Detect which cell encompasses the target text, then output its [x, y] center coordinate. 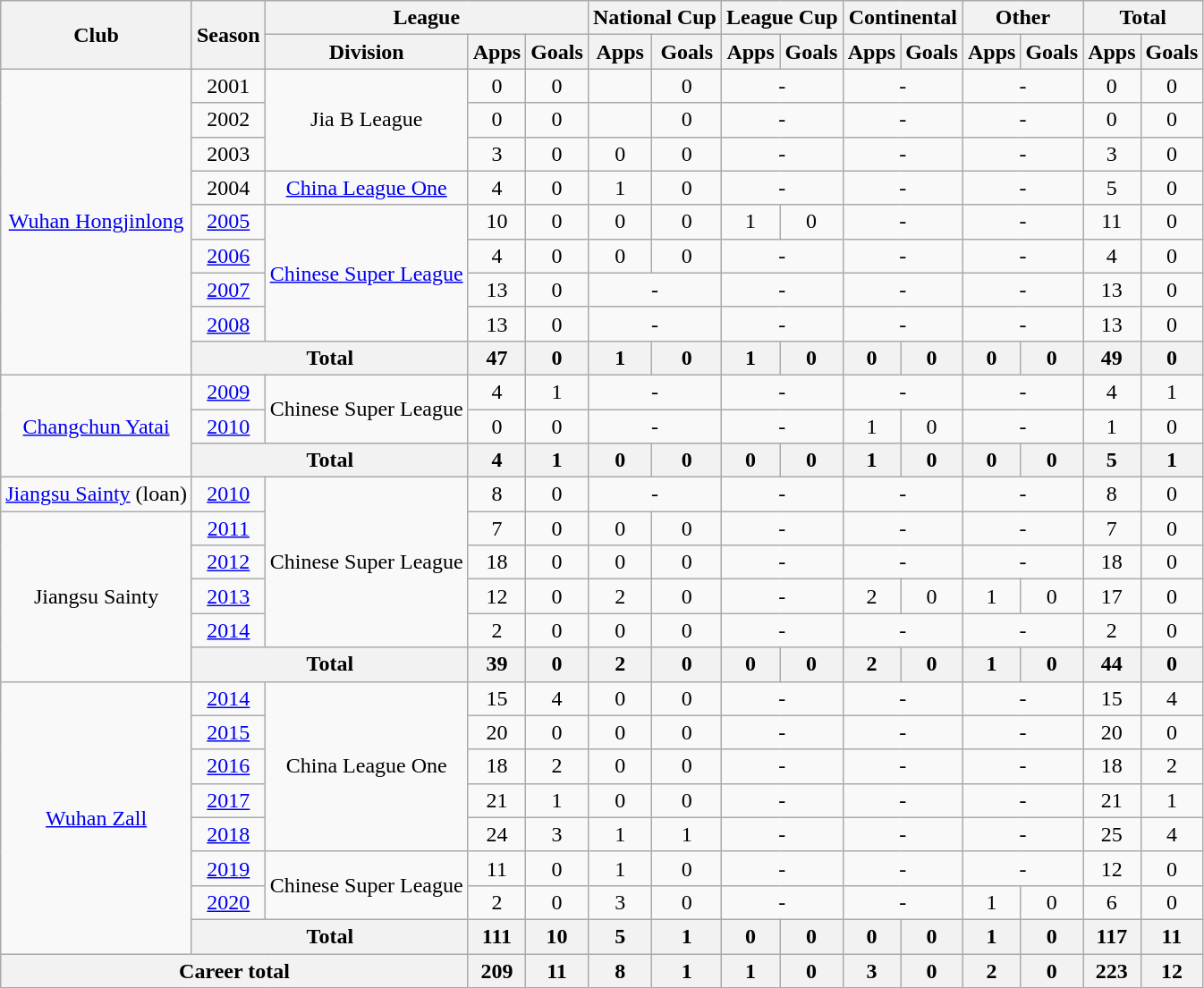
Division [367, 52]
2012 [228, 562]
2002 [228, 120]
Other [1022, 18]
2018 [228, 834]
24 [496, 834]
47 [496, 358]
League [426, 18]
2011 [228, 528]
44 [1112, 664]
2009 [228, 392]
6 [1112, 902]
17 [1112, 596]
National Cup [655, 18]
111 [496, 936]
49 [1112, 358]
2007 [228, 290]
Club [97, 35]
2001 [228, 86]
Season [228, 35]
League Cup [782, 18]
2008 [228, 324]
209 [496, 970]
2005 [228, 222]
2017 [228, 800]
2003 [228, 154]
Career total [234, 970]
223 [1112, 970]
Jiangsu Sainty [97, 596]
39 [496, 664]
2016 [228, 766]
Wuhan Zall [97, 817]
Changchun Yatai [97, 426]
2020 [228, 902]
117 [1112, 936]
2019 [228, 868]
Wuhan Hongjinlong [97, 222]
25 [1112, 834]
2015 [228, 732]
2013 [228, 596]
Continental [903, 18]
Jiangsu Sainty (loan) [97, 494]
2006 [228, 256]
Jia B League [367, 120]
2004 [228, 188]
